Find where the given text appears and provide that cell's center as (X, Y) coordinate. 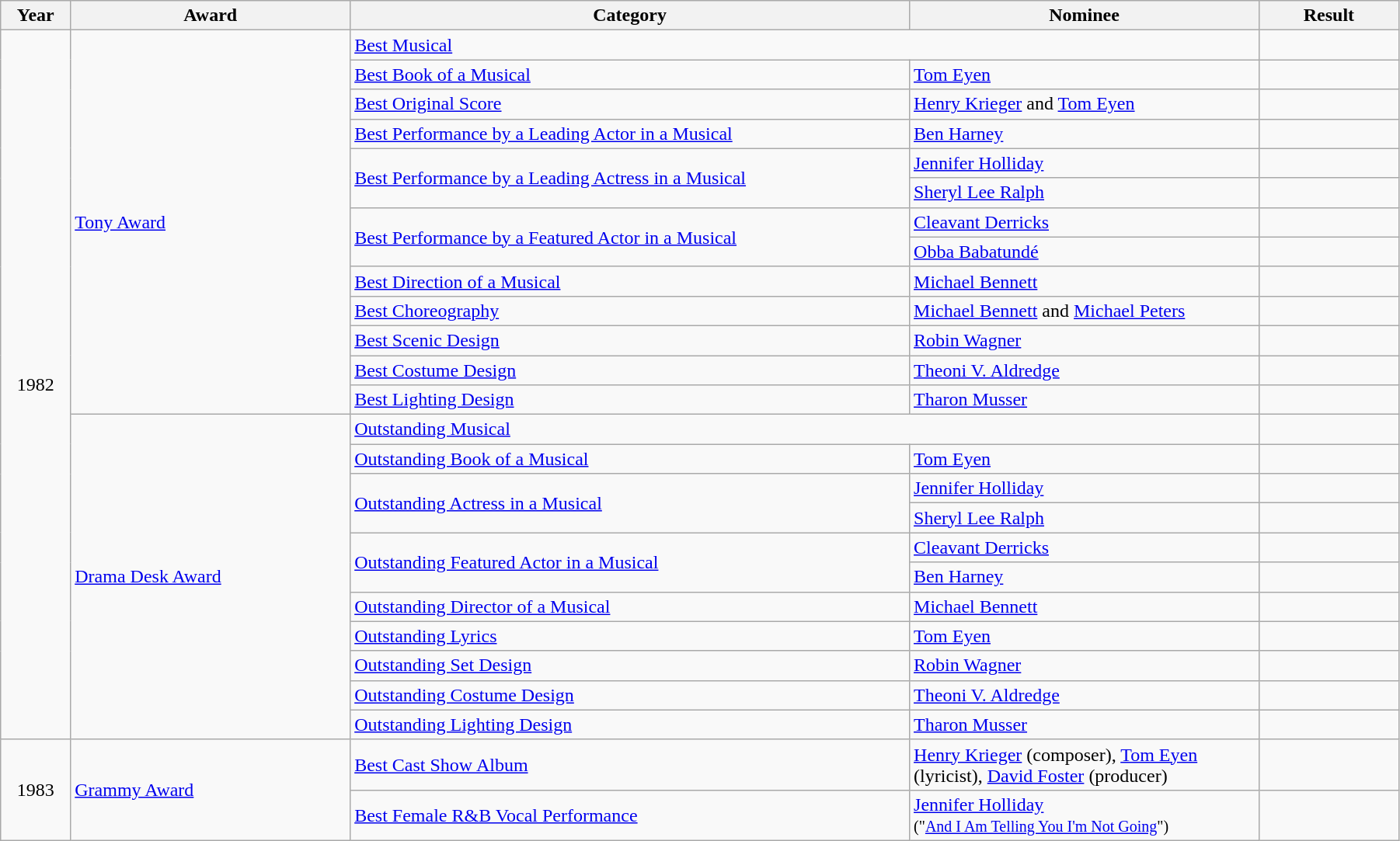
Best Choreography (630, 311)
Year (36, 16)
Outstanding Book of a Musical (630, 459)
Outstanding Costume Design (630, 695)
Tony Award (211, 222)
Outstanding Actress in a Musical (630, 503)
1983 (36, 790)
Best Performance by a Leading Actress in a Musical (630, 178)
Award (211, 16)
Best Cast Show Album (630, 764)
1982 (36, 385)
Grammy Award (211, 790)
Outstanding Featured Actor in a Musical (630, 562)
Obba Babatundé (1085, 252)
Outstanding Director of a Musical (630, 606)
Best Costume Design (630, 370)
Result (1329, 16)
Best Lighting Design (630, 400)
Outstanding Lighting Design (630, 725)
Nominee (1085, 16)
Outstanding Lyrics (630, 636)
Best Musical (805, 45)
Best Direction of a Musical (630, 281)
Michael Bennett and Michael Peters (1085, 311)
Outstanding Set Design (630, 666)
Best Original Score (630, 104)
Category (630, 16)
Drama Desk Award (211, 578)
Jennifer Holliday ("And I Am Telling You I'm Not Going") (1085, 815)
Best Performance by a Leading Actor in a Musical (630, 134)
Henry Krieger and Tom Eyen (1085, 104)
Best Female R&B Vocal Performance (630, 815)
Best Scenic Design (630, 340)
Henry Krieger (composer), Tom Eyen (lyricist), David Foster (producer) (1085, 764)
Best Performance by a Featured Actor in a Musical (630, 237)
Outstanding Musical (805, 429)
Best Book of a Musical (630, 75)
